Provide the [x, y] coordinate of the cell's center where the given text is located.  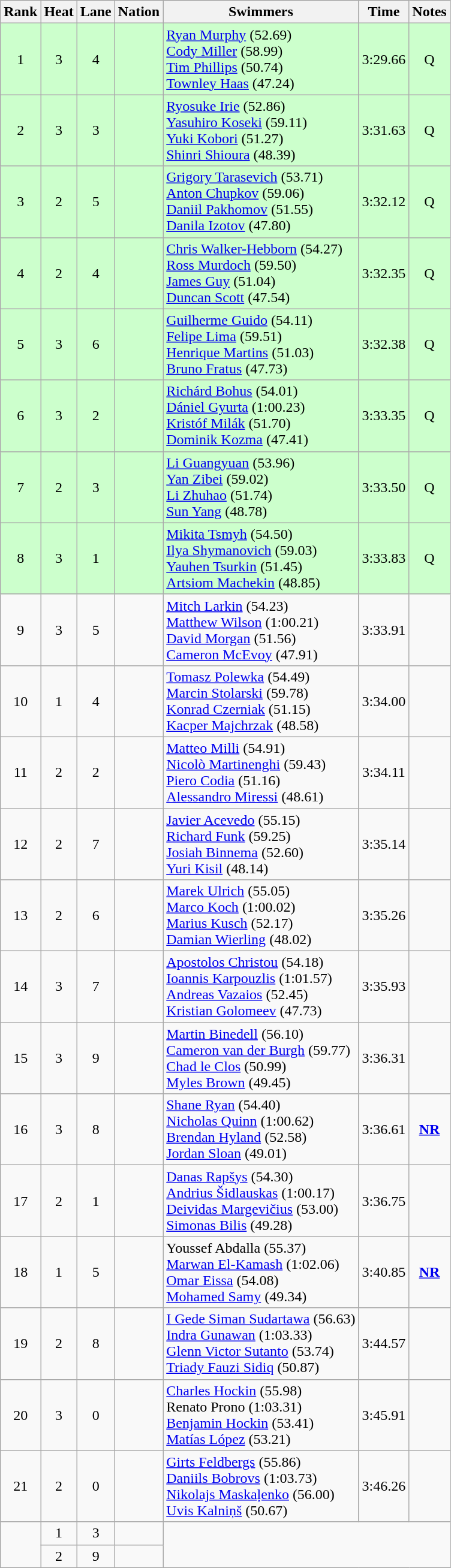
3:35.26 [384, 916]
Ryan Murphy (52.69)Cody Miller (58.99)Tim Phillips (50.74)Townley Haas (47.24) [261, 59]
16 [20, 1129]
3:33.83 [384, 559]
Swimmers [261, 12]
3:33.91 [384, 629]
14 [20, 987]
Chris Walker-Hebborn (54.27)Ross Murdoch (59.50)James Guy (51.04)Duncan Scott (47.54) [261, 273]
Mitch Larkin (54.23)Matthew Wilson (1:00.21)David Morgan (51.56)Cameron McEvoy (47.91) [261, 629]
3:32.35 [384, 273]
Heat [59, 12]
3:33.50 [384, 487]
Charles Hockin (55.98)Renato Prono (1:03.31)Benjamin Hockin (53.41)Matías López (53.21) [261, 1415]
Guilherme Guido (54.11)Felipe Lima (59.51)Henrique Martins (51.03)Bruno Fratus (47.73) [261, 344]
Time [384, 12]
Tomasz Polewka (54.49)Marcin Stolarski (59.78)Konrad Czerniak (51.15)Kacper Majchrzak (48.58) [261, 701]
3:32.38 [384, 344]
3:29.66 [384, 59]
3:36.61 [384, 1129]
3:36.31 [384, 1059]
19 [20, 1344]
12 [20, 844]
18 [20, 1272]
3:35.14 [384, 844]
3:44.57 [384, 1344]
3:31.63 [384, 131]
15 [20, 1059]
Nation [139, 12]
3:32.12 [384, 201]
21 [20, 1486]
3:35.93 [384, 987]
3:45.91 [384, 1415]
11 [20, 772]
Matteo Milli (54.91)Nicolò Martinenghi (59.43)Piero Codia (51.16)Alessandro Miressi (48.61) [261, 772]
20 [20, 1415]
Li Guangyuan (53.96)Yan Zibei (59.02)Li Zhuhao (51.74)Sun Yang (48.78) [261, 487]
Martin Binedell (56.10)Cameron van der Burgh (59.77)Chad le Clos (50.99)Myles Brown (49.45) [261, 1059]
3:40.85 [384, 1272]
3:34.11 [384, 772]
Shane Ryan (54.40)Nicholas Quinn (1:00.62)Brendan Hyland (52.58)Jordan Sloan (49.01) [261, 1129]
Mikita Tsmyh (54.50)Ilya Shymanovich (59.03)Yauhen Tsurkin (51.45)Artsiom Machekin (48.85) [261, 559]
I Gede Siman Sudartawa (56.63)Indra Gunawan (1:03.33)Glenn Victor Sutanto (53.74)Triady Fauzi Sidiq (50.87) [261, 1344]
Youssef Abdalla (55.37)Marwan El-Kamash (1:02.06)Omar Eissa (54.08)Mohamed Samy (49.34) [261, 1272]
Notes [429, 12]
3:46.26 [384, 1486]
Rank [20, 12]
13 [20, 916]
Marek Ulrich (55.05)Marco Koch (1:00.02)Marius Kusch (52.17)Damian Wierling (48.02) [261, 916]
3:36.75 [384, 1201]
Danas Rapšys (54.30)Andrius Šidlauskas (1:00.17)Deividas Margevičius (53.00)Simonas Bilis (49.28) [261, 1201]
Richárd Bohus (54.01)Dániel Gyurta (1:00.23)Kristóf Milák (51.70)Dominik Kozma (47.41) [261, 416]
Lane [96, 12]
3:34.00 [384, 701]
Ryosuke Irie (52.86)Yasuhiro Koseki (59.11)Yuki Kobori (51.27)Shinri Shioura (48.39) [261, 131]
10 [20, 701]
Girts Feldbergs (55.86)Daniils Bobrovs (1:03.73)Nikolajs Maskaļenko (56.00)Uvis Kalniņš (50.67) [261, 1486]
17 [20, 1201]
Grigory Tarasevich (53.71)Anton Chupkov (59.06)Daniil Pakhomov (51.55)Danila Izotov (47.80) [261, 201]
Apostolos Christou (54.18)Ioannis Karpouzlis (1:01.57)Andreas Vazaios (52.45)Kristian Golomeev (47.73) [261, 987]
3:33.35 [384, 416]
Javier Acevedo (55.15)Richard Funk (59.25)Josiah Binnema (52.60)Yuri Kisil (48.14) [261, 844]
